Locate the cell with the specified text and output its [x, y] center coordinate. 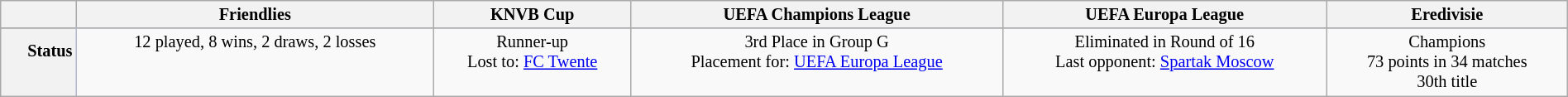
Status [39, 62]
Runner-upLost to: FC Twente [533, 62]
Champions73 points in 34 matches30th title [1447, 62]
3rd Place in Group GPlacement for: UEFA Europa League [817, 62]
KNVB Cup [533, 14]
Eredivisie [1447, 14]
UEFA Europa League [1164, 14]
Friendlies [255, 14]
Eliminated in Round of 16Last opponent: Spartak Moscow [1164, 62]
UEFA Champions League [817, 14]
12 played, 8 wins, 2 draws, 2 losses [255, 62]
